For the text-containing cell, return its midpoint in (X, Y) coordinate format. 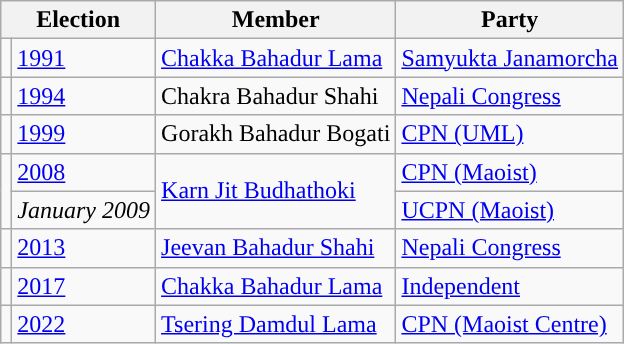
1999 (84, 134)
Jeevan Bahadur Shahi (276, 248)
Tsering Damdul Lama (276, 324)
Gorakh Bahadur Bogati (276, 134)
2017 (84, 286)
CPN (Maoist) (510, 172)
Chakra Bahadur Shahi (276, 96)
2022 (84, 324)
1994 (84, 96)
CPN (Maoist Centre) (510, 324)
1991 (84, 58)
Samyukta Janamorcha (510, 58)
UCPN (Maoist) (510, 210)
2013 (84, 248)
Election (78, 20)
Party (510, 20)
January 2009 (84, 210)
Independent (510, 286)
2008 (84, 172)
CPN (UML) (510, 134)
Karn Jit Budhathoki (276, 191)
Member (276, 20)
